Find where the given text appears and provide that cell's center as [X, Y] coordinate. 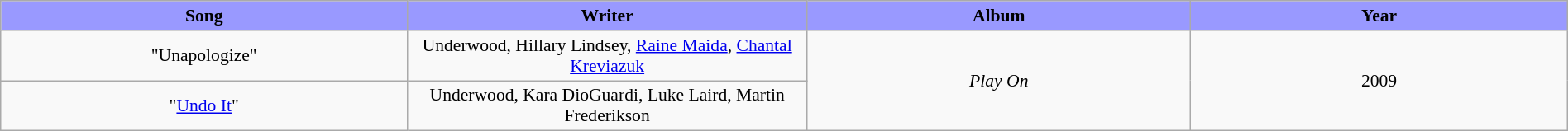
Album [999, 16]
Underwood, Kara DioGuardi, Luke Laird, Martin Frederikson [607, 105]
"Unapologize" [204, 54]
"Undo It" [204, 105]
Song [204, 16]
Underwood, Hillary Lindsey, Raine Maida, Chantal Kreviazuk [607, 54]
Writer [607, 16]
Play On [999, 80]
2009 [1379, 80]
Year [1379, 16]
